Capture the cell that displays the provided text and extract its [X, Y] central coordinate. 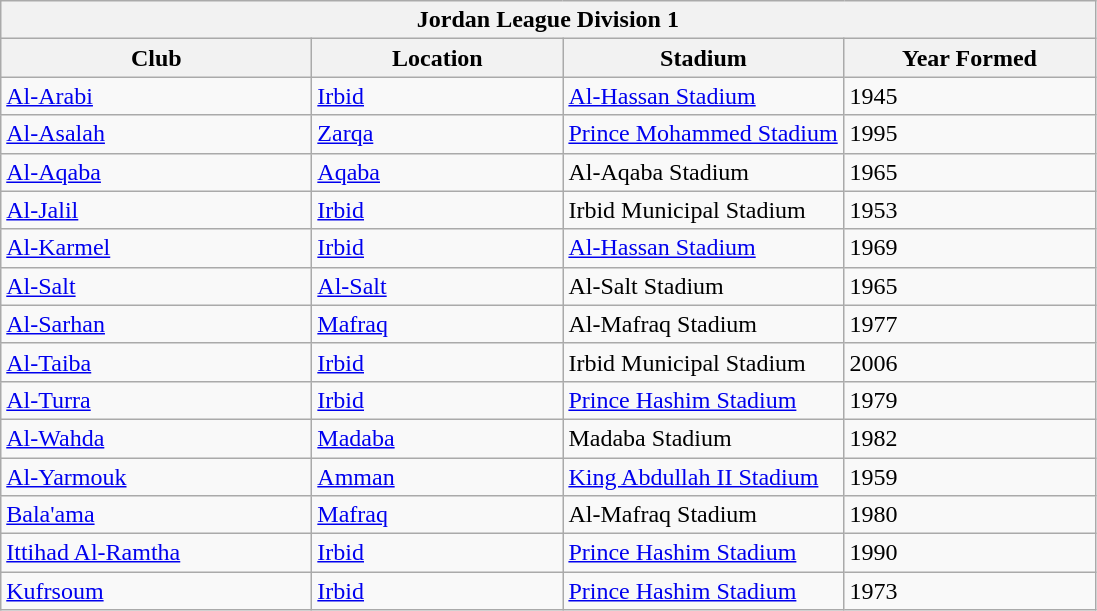
Ittihad Al-Ramtha [156, 553]
Madaba Stadium [704, 438]
Al-Aqaba [156, 172]
1995 [970, 134]
1959 [970, 477]
Al-Yarmouk [156, 477]
2006 [970, 362]
1990 [970, 553]
1980 [970, 515]
Bala'ama [156, 515]
1953 [970, 210]
Zarqa [438, 134]
Year Formed [970, 58]
1973 [970, 591]
Al-Aqaba Stadium [704, 172]
King Abdullah II Stadium [704, 477]
Al-Sarhan [156, 324]
Al-Taiba [156, 362]
Prince Mohammed Stadium [704, 134]
Amman [438, 477]
1969 [970, 248]
Al-Karmel [156, 248]
Al-Salt Stadium [704, 286]
Al-Asalah [156, 134]
Jordan League Division 1 [548, 20]
1977 [970, 324]
Kufrsoum [156, 591]
Madaba [438, 438]
Aqaba [438, 172]
Al-Arabi [156, 96]
1979 [970, 400]
Location [438, 58]
Stadium [704, 58]
Al-Wahda [156, 438]
Al-Jalil [156, 210]
Club [156, 58]
1982 [970, 438]
1945 [970, 96]
Al-Turra [156, 400]
